Identify which cell holds the provided text, then report its (x, y) central coordinate. 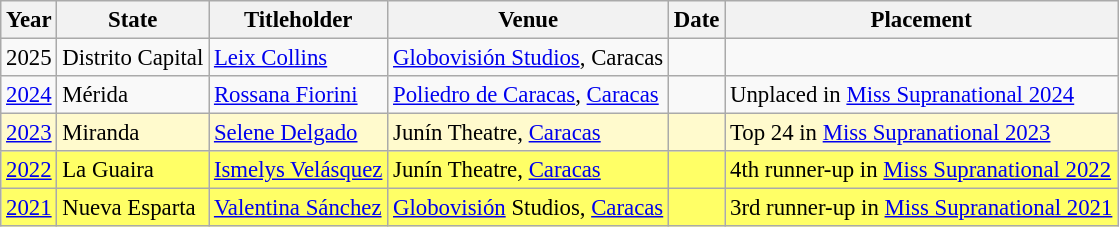
2022 (29, 170)
2025 (29, 58)
Venue (528, 20)
Date (697, 20)
Ismelys Velásquez (298, 170)
2021 (29, 208)
Titleholder (298, 20)
Mérida (133, 95)
Placement (922, 20)
La Guaira (133, 170)
Leix Collins (298, 58)
Miranda (133, 133)
Year (29, 20)
Poliedro de Caracas, Caracas (528, 95)
Rossana Fiorini (298, 95)
Distrito Capital (133, 58)
Unplaced in Miss Supranational 2024 (922, 95)
Top 24 in Miss Supranational 2023 (922, 133)
3rd runner-up in Miss Supranational 2021 (922, 208)
Selene Delgado (298, 133)
2024 (29, 95)
4th runner-up in Miss Supranational 2022 (922, 170)
Nueva Esparta (133, 208)
2023 (29, 133)
Valentina Sánchez (298, 208)
State (133, 20)
